From the cell containing the given text, extract its center point as (x, y) coordinate. 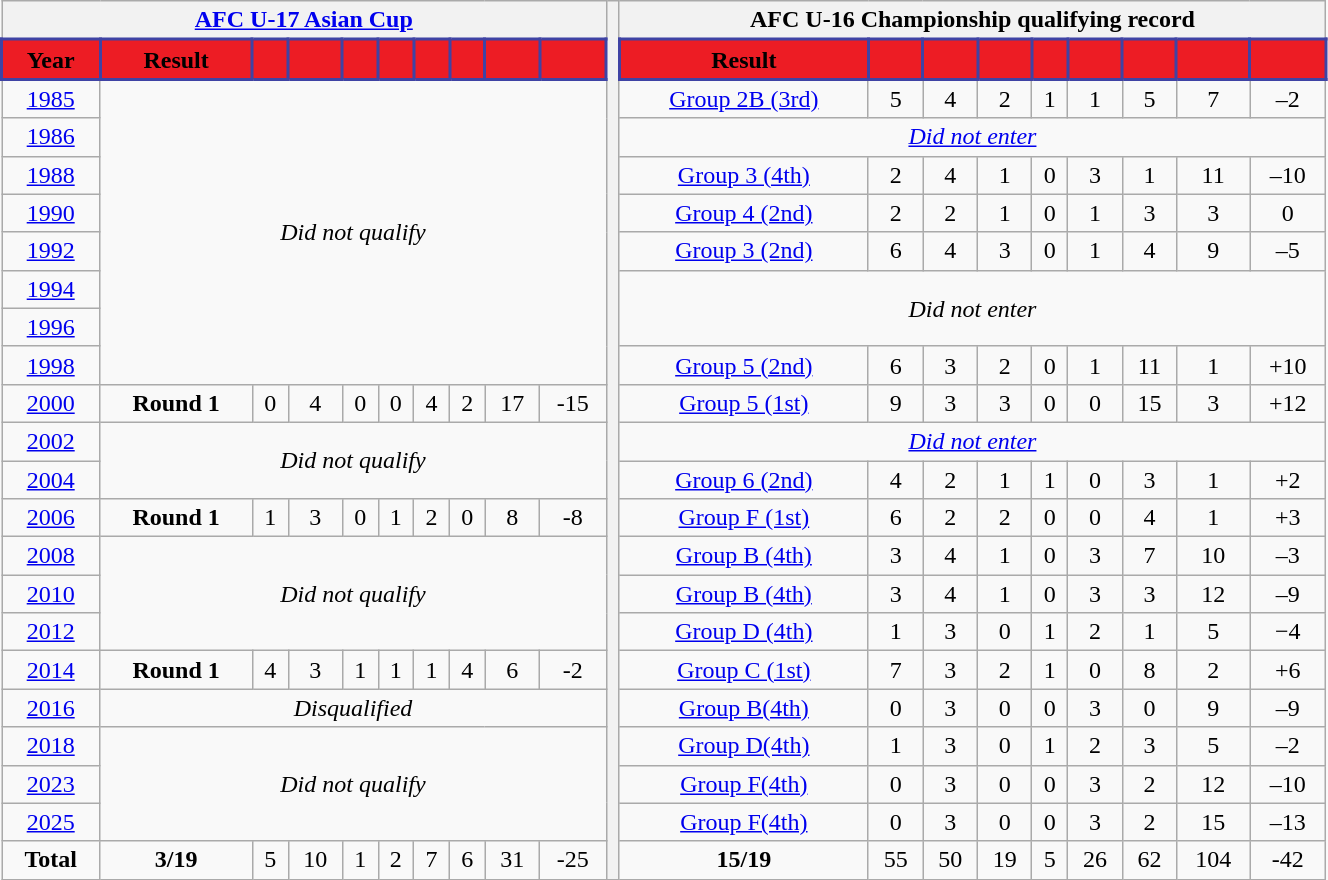
-25 (572, 860)
15/19 (744, 860)
2018 (51, 746)
1994 (51, 289)
Group 6 (2nd) (744, 479)
-2 (572, 670)
17 (512, 403)
3/19 (176, 860)
Disqualified (353, 708)
Group 5 (2nd) (744, 365)
Group D (4th) (744, 632)
1998 (51, 365)
2023 (51, 784)
1992 (51, 251)
2016 (51, 708)
1988 (51, 175)
1990 (51, 213)
+12 (1288, 403)
1996 (51, 327)
31 (512, 860)
Group C (1st) (744, 670)
Group F (1st) (744, 518)
Group 4 (2nd) (744, 213)
19 (1004, 860)
1985 (51, 98)
–5 (1288, 251)
-8 (572, 518)
62 (1149, 860)
2010 (51, 594)
2000 (51, 403)
Group 5 (1st) (744, 403)
Group D(4th) (744, 746)
Total (51, 860)
Group 3 (2nd) (744, 251)
2008 (51, 556)
104 (1214, 860)
AFC U-17 Asian Cup (304, 20)
Year (51, 60)
2025 (51, 822)
-15 (572, 403)
2002 (51, 441)
+6 (1288, 670)
Group 2B (3rd) (744, 98)
−4 (1288, 632)
2014 (51, 670)
+10 (1288, 365)
–3 (1288, 556)
-42 (1288, 860)
1986 (51, 137)
2012 (51, 632)
Group 3 (4th) (744, 175)
AFC U-16 Championship qualifying record (972, 20)
+3 (1288, 518)
26 (1095, 860)
2006 (51, 518)
Group B(4th) (744, 708)
50 (950, 860)
2004 (51, 479)
–13 (1288, 822)
55 (895, 860)
+2 (1288, 479)
